Detect which cell encompasses the target text, then output its [x, y] center coordinate. 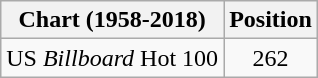
US Billboard Hot 100 [112, 58]
Chart (1958-2018) [112, 20]
Position [271, 20]
262 [271, 58]
